For the text-containing cell, return its midpoint in (x, y) coordinate format. 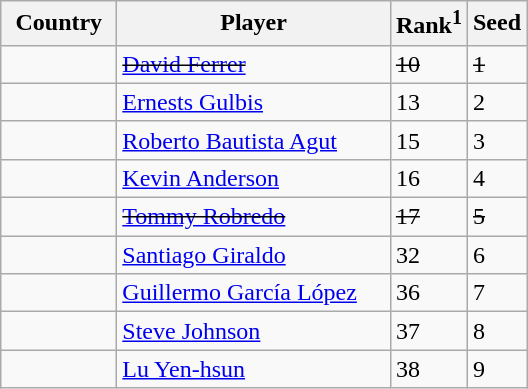
Tommy Robredo (254, 217)
Player (254, 24)
38 (428, 369)
Steve Johnson (254, 331)
David Ferrer (254, 64)
Ernests Gulbis (254, 102)
37 (428, 331)
4 (496, 178)
5 (496, 217)
32 (428, 255)
Guillermo García López (254, 293)
Lu Yen-hsun (254, 369)
1 (496, 64)
3 (496, 140)
17 (428, 217)
2 (496, 102)
13 (428, 102)
Country (59, 24)
6 (496, 255)
Roberto Bautista Agut (254, 140)
10 (428, 64)
Rank1 (428, 24)
36 (428, 293)
16 (428, 178)
Kevin Anderson (254, 178)
15 (428, 140)
8 (496, 331)
9 (496, 369)
7 (496, 293)
Seed (496, 24)
Santiago Giraldo (254, 255)
